Detect which cell encompasses the target text, then output its (x, y) center coordinate. 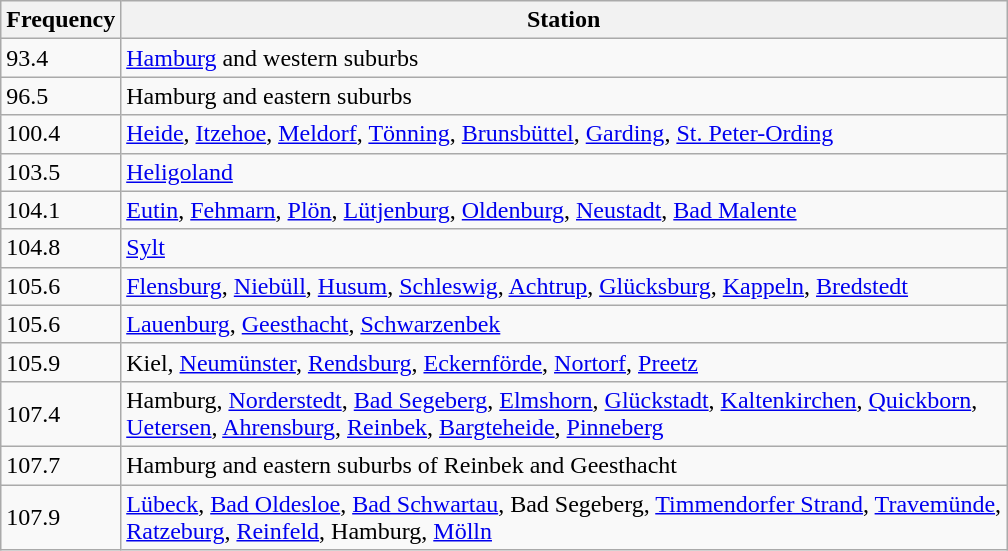
105.9 (61, 362)
Hamburg and eastern suburbs (564, 96)
100.4 (61, 134)
104.1 (61, 210)
Station (564, 20)
Frequency (61, 20)
Lübeck, Bad Oldesloe, Bad Schwartau, Bad Segeberg, Timmendorfer Strand, Travemünde,Ratzeburg, Reinfeld, Hamburg, Mölln (564, 516)
Hamburg and eastern suburbs of Reinbek and Geesthacht (564, 465)
Flensburg, Niebüll, Husum, Schleswig, Achtrup, Glücksburg, Kappeln, Bredstedt (564, 286)
Hamburg, Norderstedt, Bad Segeberg, Elmshorn, Glückstadt, Kaltenkirchen, Quickborn,Uetersen, Ahrensburg, Reinbek, Bargteheide, Pinneberg (564, 414)
Eutin, Fehmarn, Plön, Lütjenburg, Oldenburg, Neustadt, Bad Malente (564, 210)
107.9 (61, 516)
Hamburg and western suburbs (564, 58)
107.4 (61, 414)
96.5 (61, 96)
107.7 (61, 465)
93.4 (61, 58)
103.5 (61, 172)
104.8 (61, 248)
Heligoland (564, 172)
Heide, Itzehoe, Meldorf, Tönning, Brunsbüttel, Garding, St. Peter-Ording (564, 134)
Sylt (564, 248)
Lauenburg, Geesthacht, Schwarzenbek (564, 324)
Kiel, Neumünster, Rendsburg, Eckernförde, Nortorf, Preetz (564, 362)
